Return [x, y] of the center of cell containing provided text 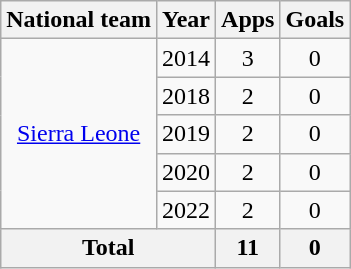
2014 [186, 58]
2019 [186, 134]
Total [108, 248]
Apps [248, 20]
2022 [186, 210]
2018 [186, 96]
Year [186, 20]
Sierra Leone [79, 134]
2020 [186, 172]
3 [248, 58]
National team [79, 20]
11 [248, 248]
Goals [315, 20]
